Extract the (x, y) coordinate from the center of the cell holding the provided text.  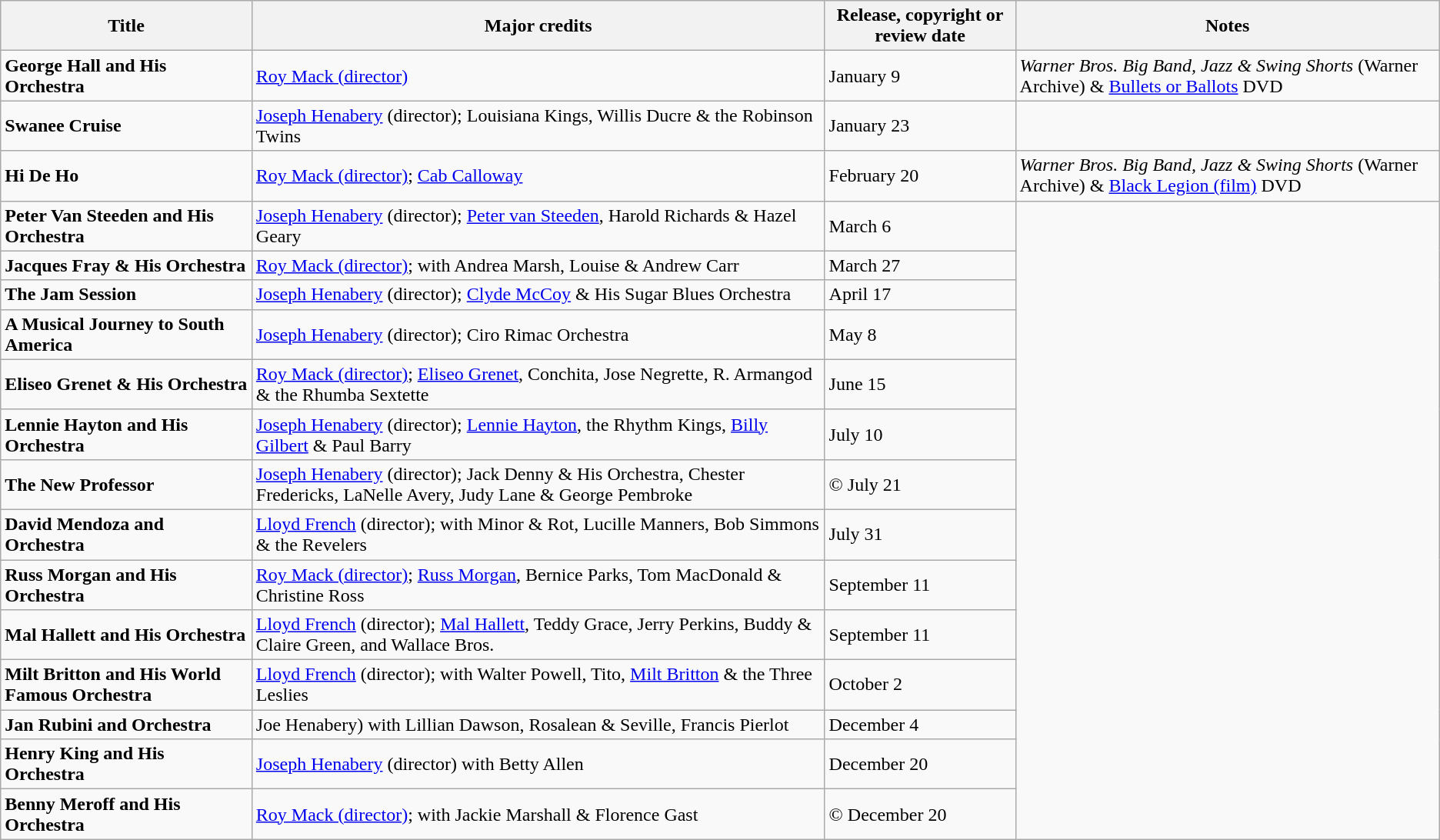
July 10 (920, 434)
October 2 (920, 685)
Lennie Hayton and His Orchestra (126, 434)
Milt Britton and His World Famous Orchestra (126, 685)
© December 20 (920, 814)
Jan Rubini and Orchestra (126, 725)
Roy Mack (director) (538, 75)
Joseph Henabery (director) with Betty Allen (538, 765)
April 17 (920, 295)
Lloyd French (director); with Minor & Rot, Lucille Manners, Bob Simmons & the Revelers (538, 534)
March 6 (920, 226)
January 23 (920, 126)
Roy Mack (director); with Jackie Marshall & Florence Gast (538, 814)
May 8 (920, 334)
July 31 (920, 534)
Henry King and His Orchestra (126, 765)
Joseph Henabery (director); Lennie Hayton, the Rhythm Kings, Billy Gilbert & Paul Barry (538, 434)
Peter Van Steeden and His Orchestra (126, 226)
Title (126, 26)
Joseph Henabery (director); Clyde McCoy & His Sugar Blues Orchestra (538, 295)
December 4 (920, 725)
January 9 (920, 75)
Roy Mack (director); Cab Calloway (538, 175)
Lloyd French (director); Mal Hallett, Teddy Grace, Jerry Perkins, Buddy & Claire Green, and Wallace Bros. (538, 635)
Jacques Fray & His Orchestra (126, 265)
Roy Mack (director); Eliseo Grenet, Conchita, Jose Negrette, R. Armangod & the Rhumba Sextette (538, 385)
March 27 (920, 265)
Mal Hallett and His Orchestra (126, 635)
Joseph Henabery (director); Louisiana Kings, Willis Ducre & the Robinson Twins (538, 126)
David Mendoza and Orchestra (126, 534)
Swanee Cruise (126, 126)
The New Professor (126, 485)
Joseph Henabery (director); Peter van Steeden, Harold Richards & Hazel Geary (538, 226)
Joe Henabery) with Lillian Dawson, Rosalean & Seville, Francis Pierlot (538, 725)
Joseph Henabery (director); Jack Denny & His Orchestra, Chester Fredericks, LaNelle Avery, Judy Lane & George Pembroke (538, 485)
Lloyd French (director); with Walter Powell, Tito, Milt Britton & the Three Leslies (538, 685)
Major credits (538, 26)
George Hall and His Orchestra (126, 75)
Roy Mack (director); with Andrea Marsh, Louise & Andrew Carr (538, 265)
Release, copyright or review date (920, 26)
Warner Bros. Big Band, Jazz & Swing Shorts (Warner Archive) & Black Legion (film) DVD (1228, 175)
Hi De Ho (126, 175)
Warner Bros. Big Band, Jazz & Swing Shorts (Warner Archive) & Bullets or Ballots DVD (1228, 75)
Eliseo Grenet & His Orchestra (126, 385)
Joseph Henabery (director); Ciro Rimac Orchestra (538, 334)
Benny Meroff and His Orchestra (126, 814)
Roy Mack (director); Russ Morgan, Bernice Parks, Tom MacDonald & Christine Ross (538, 585)
February 20 (920, 175)
A Musical Journey to South America (126, 334)
June 15 (920, 385)
December 20 (920, 765)
The Jam Session (126, 295)
© July 21 (920, 485)
Notes (1228, 26)
Russ Morgan and His Orchestra (126, 585)
